Identify which cell holds the provided text, then report its [x, y] central coordinate. 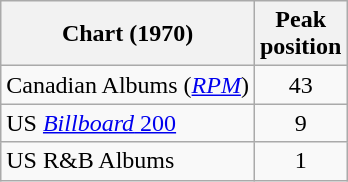
1 [300, 161]
43 [300, 85]
US Billboard 200 [128, 123]
Canadian Albums (RPM) [128, 85]
Peak position [300, 34]
Chart (1970) [128, 34]
US R&B Albums [128, 161]
9 [300, 123]
